Detect which cell encompasses the target text, then output its (X, Y) center coordinate. 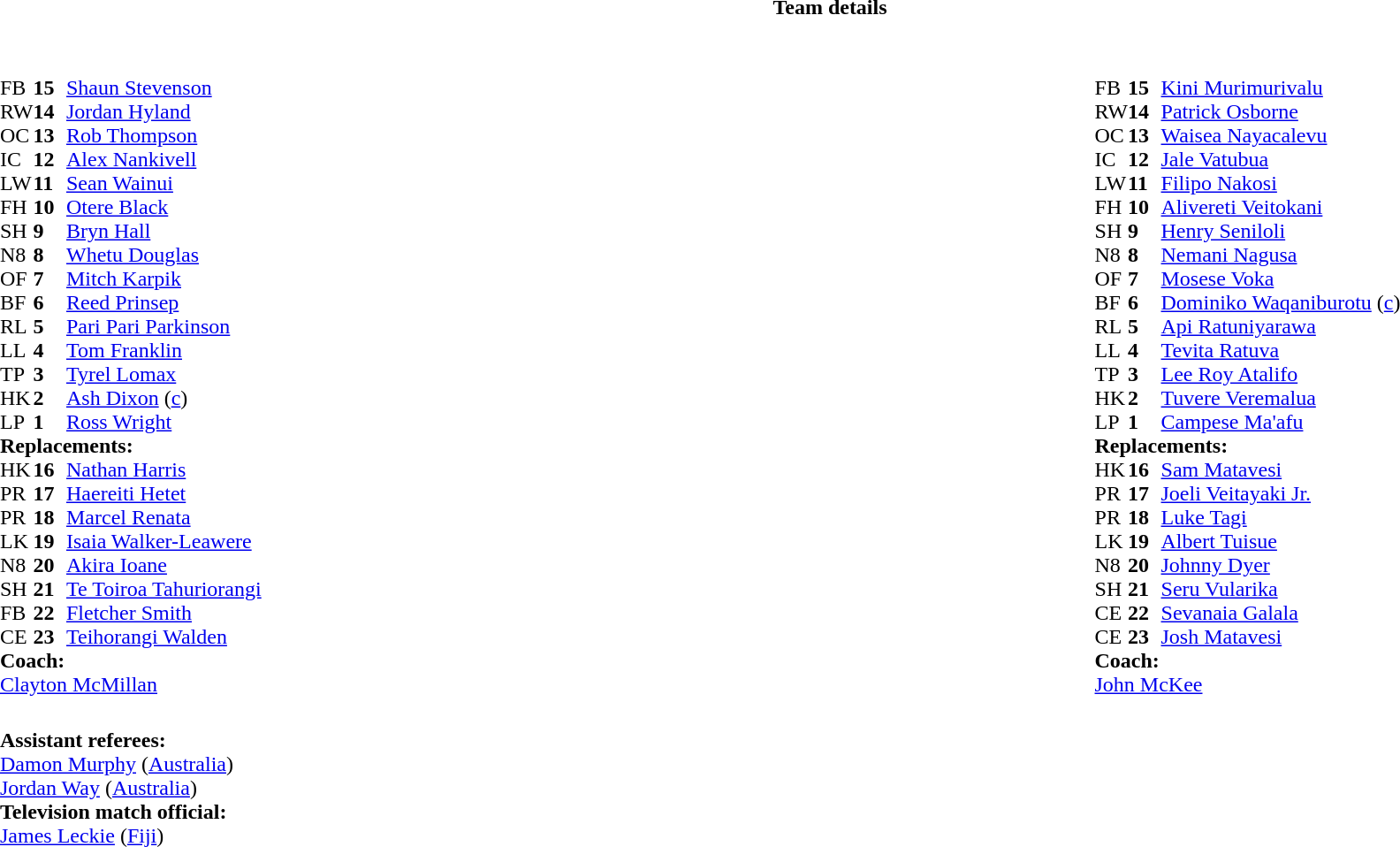
Pari Pari Parkinson (164, 327)
Akira Ioane (164, 566)
Ross Wright (164, 423)
Fletcher Smith (164, 614)
Whetu Douglas (164, 255)
Sean Wainui (164, 184)
Alex Nankivell (164, 159)
Reed Prinsep (164, 302)
Bryn Hall (164, 232)
Mitch Karpik (164, 279)
Shaun Stevenson (164, 88)
Isaia Walker-Leawere (164, 541)
Rob Thompson (164, 136)
Tom Franklin (164, 350)
Haereiti Hetet (164, 493)
Te Toiroa Tahuriorangi (164, 589)
Nathan Harris (164, 470)
Marcel Renata (164, 518)
Jordan Hyland (164, 111)
Teihorangi Walden (164, 637)
Replacements: (131, 446)
Otere Black (164, 207)
Clayton McMillan (131, 684)
Tyrel Lomax (164, 375)
Ash Dixon (c) (164, 398)
Coach: (131, 661)
